Determine the [x, y] coordinate at the center of the cell enclosing the given text.  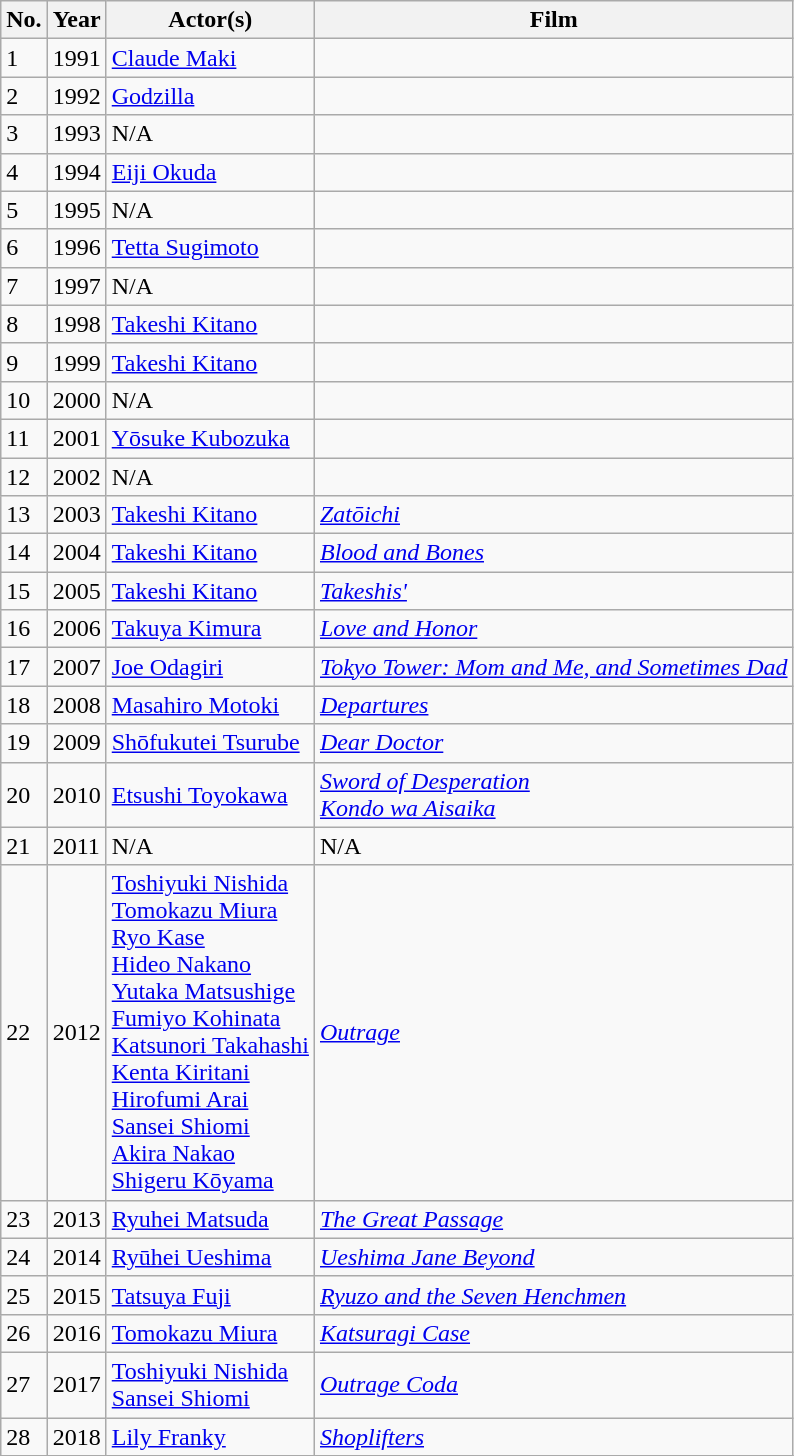
Zatōichi [554, 515]
Takuya Kimura [210, 629]
27 [24, 1384]
1991 [76, 58]
2018 [76, 1437]
5 [24, 210]
1996 [76, 248]
2001 [76, 438]
The Great Passage [554, 1219]
Shoplifters [554, 1437]
1992 [76, 96]
8 [24, 324]
Ryuzo and the Seven Henchmen [554, 1295]
16 [24, 629]
4 [24, 172]
13 [24, 515]
Film [554, 20]
Ryuhei Matsuda [210, 1219]
Toshiyuki NishidaSansei Shiomi [210, 1384]
Year [76, 20]
2008 [76, 705]
Ueshima Jane Beyond [554, 1257]
Sword of DesperationKondo wa Aisaika [554, 794]
Lily Franky [210, 1437]
28 [24, 1437]
2002 [76, 477]
Love and Honor [554, 629]
19 [24, 743]
2016 [76, 1333]
1994 [76, 172]
2000 [76, 400]
Katsuragi Case [554, 1333]
1995 [76, 210]
3 [24, 134]
Joe Odagiri [210, 667]
2014 [76, 1257]
Departures [554, 705]
Yōsuke Kubozuka [210, 438]
2004 [76, 553]
20 [24, 794]
2005 [76, 591]
Outrage [554, 1032]
17 [24, 667]
Tomokazu Miura [210, 1333]
14 [24, 553]
26 [24, 1333]
1998 [76, 324]
2009 [76, 743]
2013 [76, 1219]
23 [24, 1219]
Outrage Coda [554, 1384]
Actor(s) [210, 20]
25 [24, 1295]
10 [24, 400]
Masahiro Motoki [210, 705]
2 [24, 96]
No. [24, 20]
2006 [76, 629]
2010 [76, 794]
22 [24, 1032]
Takeshis' [554, 591]
Tatsuya Fuji [210, 1295]
1997 [76, 286]
2017 [76, 1384]
2003 [76, 515]
2007 [76, 667]
2015 [76, 1295]
Etsushi Toyokawa [210, 794]
18 [24, 705]
Ryūhei Ueshima [210, 1257]
6 [24, 248]
24 [24, 1257]
15 [24, 591]
9 [24, 362]
2012 [76, 1032]
Dear Doctor [554, 743]
11 [24, 438]
21 [24, 846]
Claude Maki [210, 58]
Tetta Sugimoto [210, 248]
Tokyo Tower: Mom and Me, and Sometimes Dad [554, 667]
1 [24, 58]
Shōfukutei Tsurube [210, 743]
Eiji Okuda [210, 172]
1993 [76, 134]
12 [24, 477]
Godzilla [210, 96]
Blood and Bones [554, 553]
1999 [76, 362]
7 [24, 286]
2011 [76, 846]
